Identify which cell holds the provided text, then report its [x, y] central coordinate. 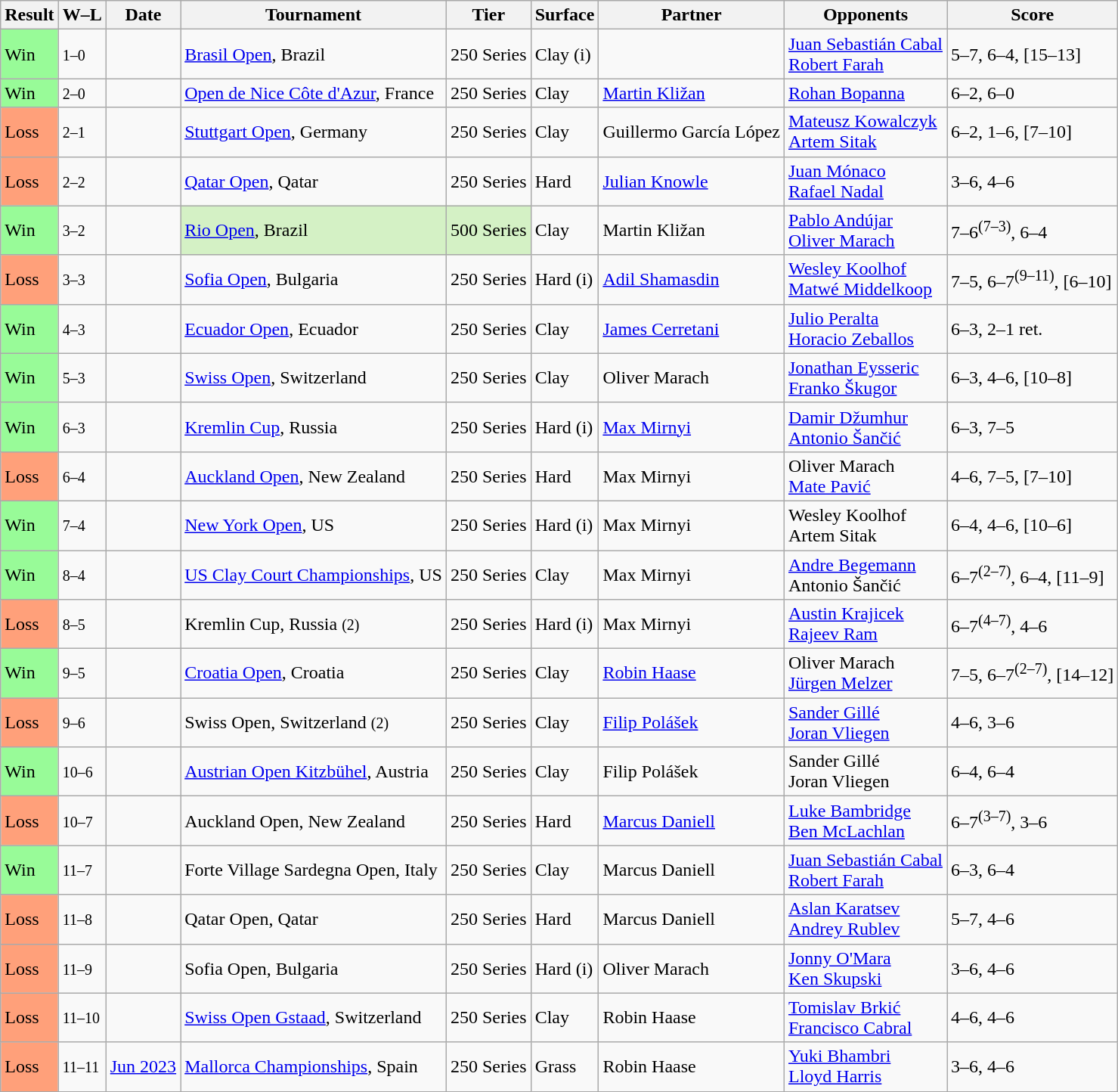
1–0 [82, 54]
6–2, 6–0 [1032, 93]
6–7(4–7), 4–6 [1032, 625]
Score [1032, 15]
11–10 [82, 1018]
9–6 [82, 723]
11–7 [82, 870]
Forte Village Sardegna Open, Italy [314, 870]
Juan Mónaco Rafael Nadal [865, 181]
Adil Shamasdin [692, 280]
US Clay Court Championships, US [314, 575]
Swiss Open, Switzerland [314, 378]
Stuttgart Open, Germany [314, 132]
Wesley Koolhof Artem Sitak [865, 525]
Damir Džumhur Antonio Šančić [865, 427]
Guillermo García López [692, 132]
7–6(7–3), 6–4 [1032, 230]
Result [29, 15]
Ecuador Open, Ecuador [314, 328]
2–2 [82, 181]
James Cerretani [692, 328]
9–5 [82, 673]
6–4, 6–4 [1032, 771]
8–5 [82, 625]
Opponents [865, 15]
Kremlin Cup, Russia [314, 427]
7–5, 6–7(2–7), [14–12] [1032, 673]
3–3 [82, 280]
4–6, 3–6 [1032, 723]
Julio Peralta Horacio Zeballos [865, 328]
5–7, 4–6 [1032, 920]
11–8 [82, 920]
3–2 [82, 230]
Rio Open, Brazil [314, 230]
Grass [565, 1066]
Luke Bambridge Ben McLachlan [865, 821]
6–3 [82, 427]
6–3, 7–5 [1032, 427]
W–L [82, 15]
Brasil Open, Brazil [314, 54]
New York Open, US [314, 525]
Wesley Koolhof Matwé Middelkoop [865, 280]
Tournament [314, 15]
500 Series [488, 230]
11–9 [82, 968]
Clay (i) [565, 54]
Kremlin Cup, Russia (2) [314, 625]
Tier [488, 15]
6–7(3–7), 3–6 [1032, 821]
Oliver Marach Mate Pavić [865, 476]
Open de Nice Côte d'Azur, France [314, 93]
Jonathan Eysseric Franko Škugor [865, 378]
Pablo Andújar Oliver Marach [865, 230]
Swiss Open, Switzerland (2) [314, 723]
10–7 [82, 821]
Aslan Karatsev Andrey Rublev [865, 920]
4–3 [82, 328]
Andre Begemann Antonio Šančić [865, 575]
8–4 [82, 575]
6–4, 4–6, [10–6] [1032, 525]
Yuki Bhambri Lloyd Harris [865, 1066]
6–3, 6–4 [1032, 870]
Rohan Bopanna [865, 93]
Jun 2023 [143, 1066]
Austrian Open Kitzbühel, Austria [314, 771]
4–6, 4–6 [1032, 1018]
5–3 [82, 378]
Austin Krajicek Rajeev Ram [865, 625]
2–0 [82, 93]
6–3, 2–1 ret. [1032, 328]
6–4 [82, 476]
Date [143, 15]
6–3, 4–6, [10–8] [1032, 378]
Croatia Open, Croatia [314, 673]
6–7(2–7), 6–4, [11–9] [1032, 575]
Oliver Marach Jürgen Melzer [865, 673]
Partner [692, 15]
5–7, 6–4, [15–13] [1032, 54]
2–1 [82, 132]
Mallorca Championships, Spain [314, 1066]
6–2, 1–6, [7–10] [1032, 132]
Swiss Open Gstaad, Switzerland [314, 1018]
Jonny O'Mara Ken Skupski [865, 968]
4–6, 7–5, [7–10] [1032, 476]
10–6 [82, 771]
11–11 [82, 1066]
Julian Knowle [692, 181]
7–5, 6–7(9–11), [6–10] [1032, 280]
7–4 [82, 525]
Mateusz Kowalczyk Artem Sitak [865, 132]
Tomislav Brkić Francisco Cabral [865, 1018]
Surface [565, 15]
